Return (X, Y) of the center of cell containing provided text 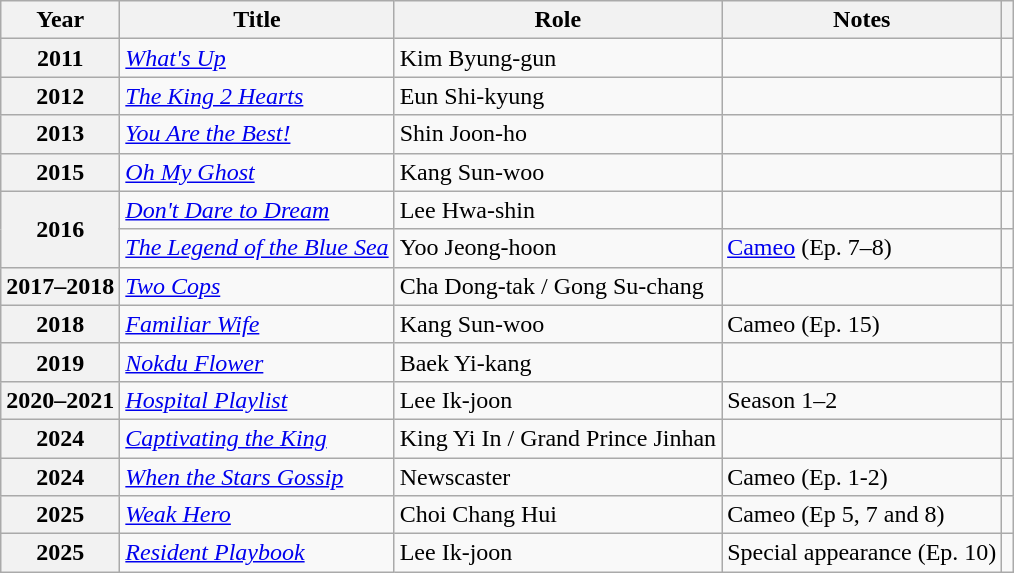
Nokdu Flower (257, 362)
Choi Chang Hui (558, 515)
2018 (60, 324)
Resident Playbook (257, 553)
Newscaster (558, 477)
King Yi In / Grand Prince Jinhan (558, 438)
What's Up (257, 58)
Season 1–2 (862, 400)
2011 (60, 58)
Yoo Jeong-hoon (558, 248)
Eun Shi-kyung (558, 96)
Year (60, 20)
Two Cops (257, 286)
Title (257, 20)
Notes (862, 20)
Weak Hero (257, 515)
Baek Yi-kang (558, 362)
Hospital Playlist (257, 400)
Cha Dong-tak / Gong Su-chang (558, 286)
Familiar Wife (257, 324)
Don't Dare to Dream (257, 210)
Captivating the King (257, 438)
2020–2021 (60, 400)
2015 (60, 172)
Kim Byung-gun (558, 58)
When the Stars Gossip (257, 477)
2012 (60, 96)
2017–2018 (60, 286)
Cameo (Ep 5, 7 and 8) (862, 515)
The Legend of the Blue Sea (257, 248)
Lee Hwa-shin (558, 210)
Cameo (Ep. 1-2) (862, 477)
Special appearance (Ep. 10) (862, 553)
Role (558, 20)
2019 (60, 362)
2013 (60, 134)
You Are the Best! (257, 134)
2016 (60, 229)
Shin Joon-ho (558, 134)
Cameo (Ep. 7–8) (862, 248)
The King 2 Hearts (257, 96)
Cameo (Ep. 15) (862, 324)
Oh My Ghost (257, 172)
